Scan for the cell matching the given text and deliver its (x, y) coordinate at center. 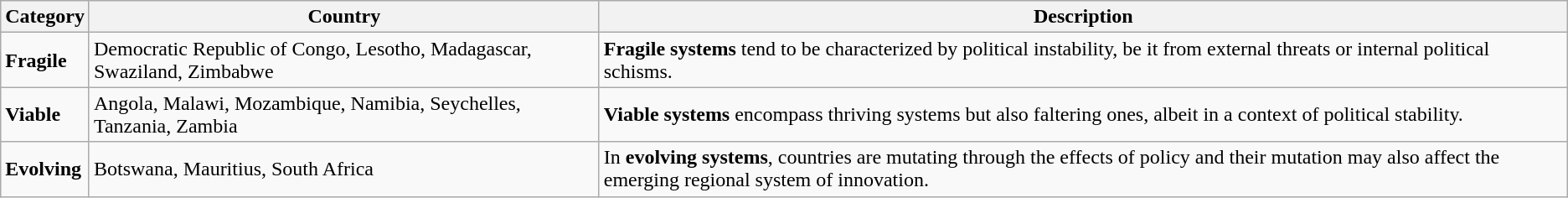
Fragile (45, 60)
Angola, Malawi, Mozambique, Namibia, Seychelles, Tanzania, Zambia (343, 114)
Fragile systems tend to be characterized by political instability, be it from external threats or internal political schisms. (1083, 60)
Democratic Republic of Congo, Lesotho, Madagascar, Swaziland, Zimbabwe (343, 60)
Description (1083, 17)
Botswana, Mauritius, South Africa (343, 169)
Country (343, 17)
Viable (45, 114)
Viable systems encompass thriving systems but also faltering ones, albeit in a context of political stability. (1083, 114)
Evolving (45, 169)
Category (45, 17)
